Output the [x, y] coordinate of the center of the cell containing the given text.  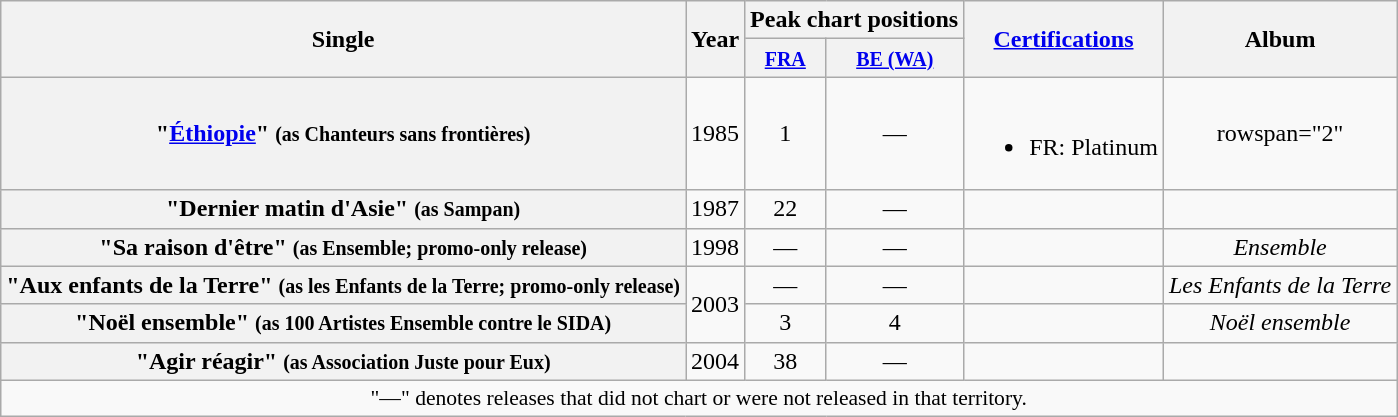
2003 [716, 304]
"—" denotes releases that did not chart or were not released in that territory. [699, 398]
FRA [786, 58]
Les Enfants de la Terre [1280, 285]
FR: Platinum [1064, 134]
Noël ensemble [1280, 323]
2004 [716, 361]
Certifications [1064, 39]
"Éthiopie" (as Chanteurs sans frontières) [344, 134]
1985 [716, 134]
1 [786, 134]
BE (WA) [895, 58]
"Agir réagir" (as Association Juste pour Eux) [344, 361]
Single [344, 39]
"Noël ensemble" (as 100 Artistes Ensemble contre le SIDA) [344, 323]
rowspan="2" [1280, 134]
1998 [716, 247]
1987 [716, 209]
Peak chart positions [854, 20]
Ensemble [1280, 247]
4 [895, 323]
3 [786, 323]
Album [1280, 39]
"Sa raison d'être" (as Ensemble; promo-only release) [344, 247]
38 [786, 361]
22 [786, 209]
"Dernier matin d'Asie" (as Sampan) [344, 209]
"Aux enfants de la Terre" (as les Enfants de la Terre; promo-only release) [344, 285]
Year [716, 39]
